Determine the (X, Y) coordinate at the center of the cell enclosing the given text.  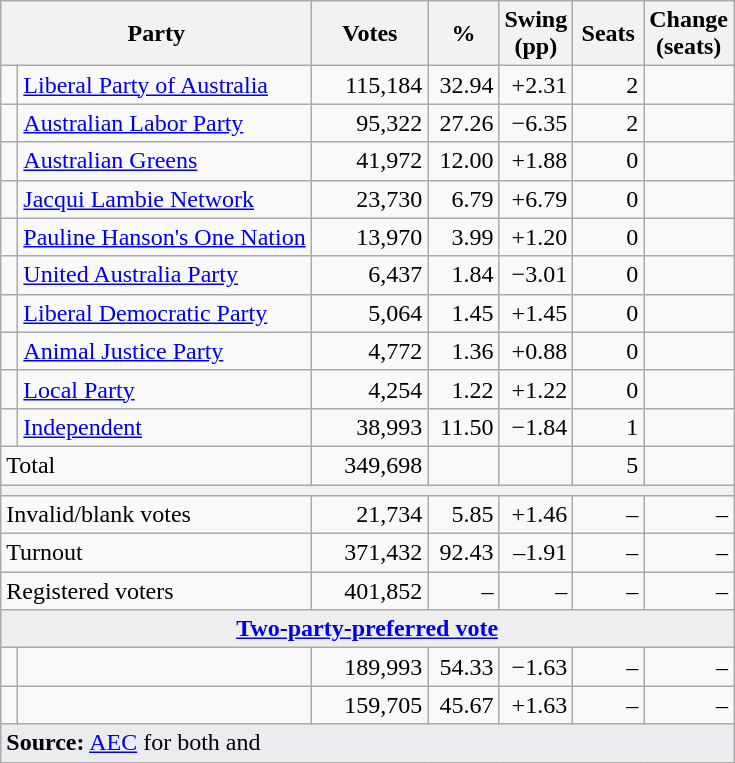
+6.79 (536, 199)
27.26 (464, 123)
Australian Greens (165, 161)
United Australia Party (165, 275)
+1.22 (536, 389)
38,993 (370, 427)
Swing (pp) (536, 34)
6,437 (370, 275)
5.85 (464, 515)
159,705 (370, 705)
11.50 (464, 427)
Change (seats) (689, 34)
4,772 (370, 351)
Invalid/blank votes (156, 515)
Independent (165, 427)
Liberal Democratic Party (165, 313)
+0.88 (536, 351)
Total (156, 465)
Pauline Hanson's One Nation (165, 237)
189,993 (370, 667)
1.45 (464, 313)
4,254 (370, 389)
1.22 (464, 389)
1 (608, 427)
+2.31 (536, 85)
Turnout (156, 553)
Party (156, 34)
349,698 (370, 465)
1.36 (464, 351)
Source: AEC for both and (368, 743)
Local Party (165, 389)
–1.91 (536, 553)
Registered voters (156, 591)
Jacqui Lambie Network (165, 199)
+1.88 (536, 161)
5,064 (370, 313)
−1.63 (536, 667)
+1.46 (536, 515)
−1.84 (536, 427)
6.79 (464, 199)
371,432 (370, 553)
92.43 (464, 553)
% (464, 34)
−3.01 (536, 275)
95,322 (370, 123)
115,184 (370, 85)
5 (608, 465)
Animal Justice Party (165, 351)
45.67 (464, 705)
3.99 (464, 237)
Votes (370, 34)
23,730 (370, 199)
54.33 (464, 667)
Liberal Party of Australia (165, 85)
−6.35 (536, 123)
21,734 (370, 515)
401,852 (370, 591)
Seats (608, 34)
Two-party-preferred vote (368, 629)
Australian Labor Party (165, 123)
13,970 (370, 237)
+1.45 (536, 313)
41,972 (370, 161)
12.00 (464, 161)
32.94 (464, 85)
+1.20 (536, 237)
1.84 (464, 275)
+1.63 (536, 705)
